Provide the [x, y] coordinate of the cell's center where the given text is located.  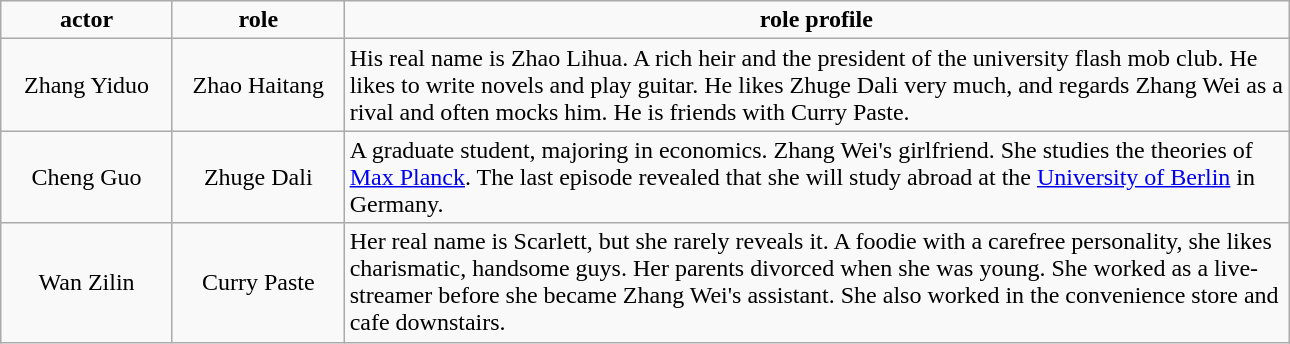
Wan Zilin [87, 282]
Zhao Haitang [258, 85]
role [258, 20]
Curry Paste [258, 282]
Zhuge Dali [258, 177]
role profile [816, 20]
actor [87, 20]
Cheng Guo [87, 177]
Zhang Yiduo [87, 85]
